Find where the given text appears and provide that cell's center as [X, Y] coordinate. 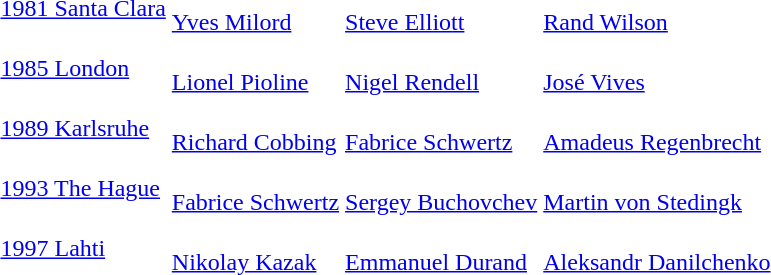
Lionel Pioline [255, 68]
Nigel Rendell [442, 68]
Sergey Buchovchev [442, 188]
Richard Cobbing [255, 128]
